Return the [X, Y] coordinate for the center point of the cell that contains the specified text.  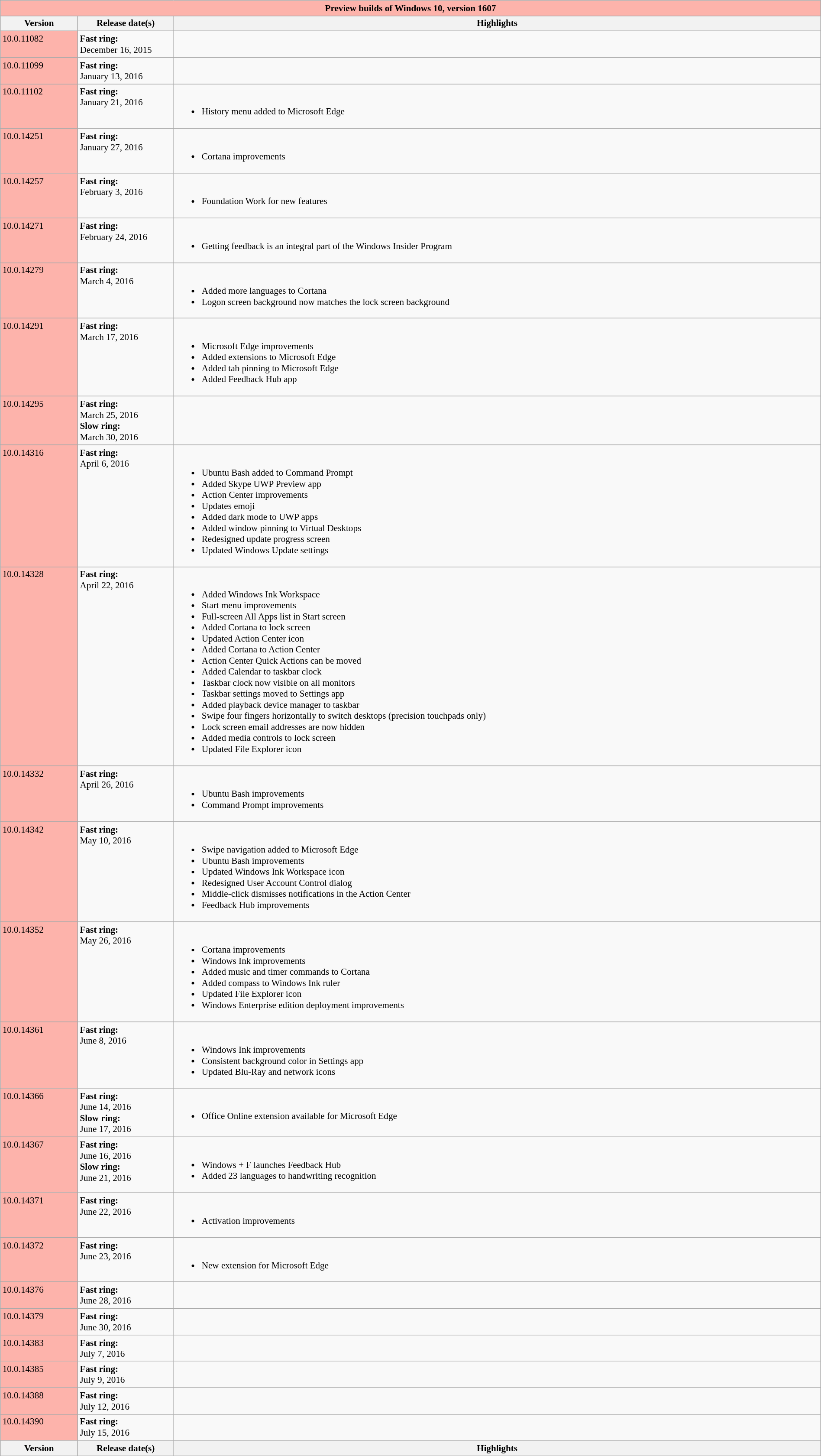
10.0.14371 [39, 1215]
Foundation Work for new features [497, 196]
10.0.11099 [39, 71]
10.0.14383 [39, 1348]
10.0.11102 [39, 107]
History menu added to Microsoft Edge [497, 107]
Fast ring:January 13, 2016 [126, 71]
Preview builds of Windows 10, version 1607 [410, 8]
10.0.14366 [39, 1113]
New extension for Microsoft Edge [497, 1260]
Fast ring:June 23, 2016 [126, 1260]
Fast ring:June 28, 2016 [126, 1295]
10.0.14279 [39, 290]
Fast ring:December 16, 2015 [126, 44]
Fast ring:June 8, 2016 [126, 1055]
10.0.14328 [39, 666]
Cortana improvements [497, 151]
10.0.14379 [39, 1321]
10.0.14388 [39, 1401]
Fast ring:February 24, 2016 [126, 240]
Fast ring:July 9, 2016 [126, 1374]
10.0.14361 [39, 1055]
Microsoft Edge improvementsAdded extensions to Microsoft EdgeAdded tab pinning to Microsoft EdgeAdded Feedback Hub app [497, 357]
10.0.14271 [39, 240]
10.0.14251 [39, 151]
10.0.14257 [39, 196]
Windows Ink improvementsConsistent background color in Settings appUpdated Blu-Ray and network icons [497, 1055]
Fast ring:July 15, 2016 [126, 1427]
10.0.14390 [39, 1427]
10.0.14372 [39, 1260]
Getting feedback is an integral part of the Windows Insider Program [497, 240]
Fast ring:July 7, 2016 [126, 1348]
Fast ring:July 12, 2016 [126, 1401]
10.0.14376 [39, 1295]
Activation improvements [497, 1215]
Fast ring:June 22, 2016 [126, 1215]
10.0.14342 [39, 872]
Fast ring:January 27, 2016 [126, 151]
10.0.14332 [39, 794]
Fast ring:June 14, 2016Slow ring:June 17, 2016 [126, 1113]
10.0.14291 [39, 357]
10.0.11082 [39, 44]
Fast ring:May 26, 2016 [126, 972]
10.0.14352 [39, 972]
Fast ring:June 30, 2016 [126, 1321]
Fast ring:June 16, 2016Slow ring:June 21, 2016 [126, 1165]
Fast ring:March 4, 2016 [126, 290]
Fast ring:March 17, 2016 [126, 357]
Fast ring:April 6, 2016 [126, 506]
Fast ring:May 10, 2016 [126, 872]
10.0.14367 [39, 1165]
Fast ring:April 22, 2016 [126, 666]
Ubuntu Bash improvementsCommand Prompt improvements [497, 794]
Office Online extension available for Microsoft Edge [497, 1113]
10.0.14295 [39, 421]
Fast ring:March 25, 2016Slow ring:March 30, 2016 [126, 421]
Added more languages to CortanaLogon screen background now matches the lock screen background [497, 290]
10.0.14316 [39, 506]
Fast ring:April 26, 2016 [126, 794]
Fast ring:January 21, 2016 [126, 107]
Windows + F launches Feedback HubAdded 23 languages to handwriting recognition [497, 1165]
10.0.14385 [39, 1374]
Fast ring:February 3, 2016 [126, 196]
